Find where the given text appears and provide that cell's center as (X, Y) coordinate. 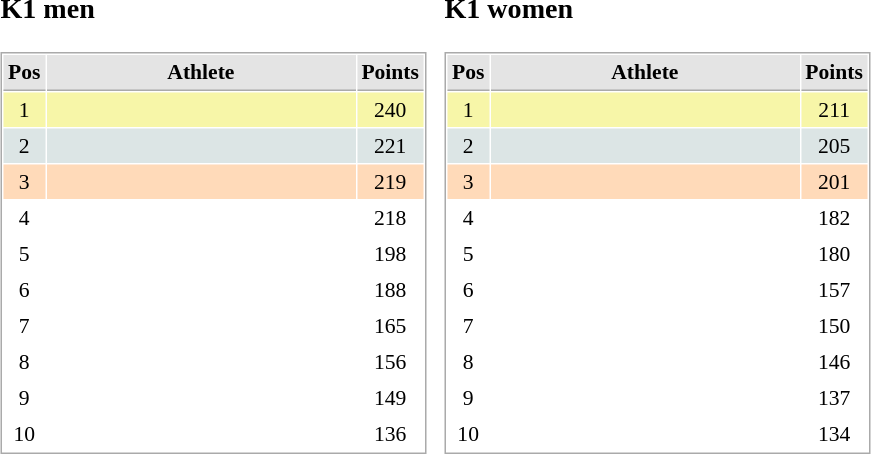
165 (390, 326)
182 (834, 218)
201 (834, 182)
149 (390, 398)
218 (390, 218)
205 (834, 146)
150 (834, 326)
188 (390, 290)
198 (390, 254)
146 (834, 362)
156 (390, 362)
221 (390, 146)
136 (390, 434)
180 (834, 254)
134 (834, 434)
240 (390, 110)
219 (390, 182)
211 (834, 110)
157 (834, 290)
137 (834, 398)
